Detect which cell encompasses the target text, then output its [x, y] center coordinate. 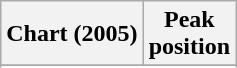
Peakposition [189, 34]
Chart (2005) [72, 34]
